Capture the cell that displays the provided text and extract its [X, Y] central coordinate. 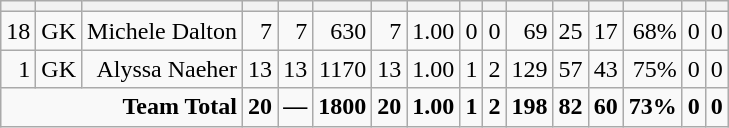
1800 [342, 107]
73% [652, 107]
43 [606, 69]
60 [606, 107]
— [296, 107]
630 [342, 31]
68% [652, 31]
17 [606, 31]
Michele Dalton [162, 31]
75% [652, 69]
57 [570, 69]
69 [530, 31]
18 [18, 31]
129 [530, 69]
198 [530, 107]
1170 [342, 69]
82 [570, 107]
Team Total [122, 107]
Alyssa Naeher [162, 69]
25 [570, 31]
